For the text-containing cell, return its midpoint in [x, y] coordinate format. 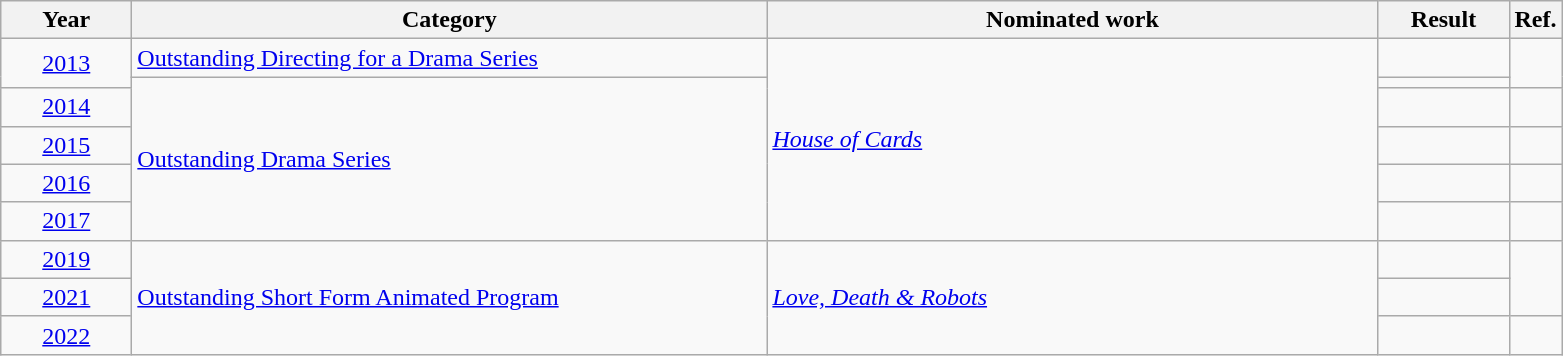
2014 [66, 107]
Outstanding Drama Series [450, 158]
2015 [66, 145]
2017 [66, 221]
2021 [66, 297]
2016 [66, 183]
Outstanding Short Form Animated Program [450, 297]
Year [66, 20]
Ref. [1536, 20]
2022 [66, 335]
Love, Death & Robots [1072, 297]
2019 [66, 259]
Result [1444, 20]
Outstanding Directing for a Drama Series [450, 58]
2013 [66, 64]
Category [450, 20]
Nominated work [1072, 20]
House of Cards [1072, 140]
